Scan for the cell matching the given text and deliver its [X, Y] coordinate at center. 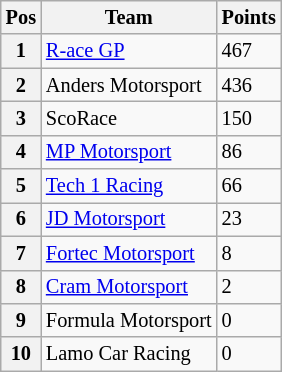
Fortec Motorsport [129, 253]
5 [21, 186]
7 [21, 253]
4 [21, 152]
1 [21, 51]
436 [249, 85]
Anders Motorsport [129, 85]
Points [249, 17]
86 [249, 152]
MP Motorsport [129, 152]
66 [249, 186]
Pos [21, 17]
Formula Motorsport [129, 320]
ScoRace [129, 118]
Cram Motorsport [129, 287]
150 [249, 118]
467 [249, 51]
Team [129, 17]
9 [21, 320]
3 [21, 118]
Lamo Car Racing [129, 354]
10 [21, 354]
23 [249, 219]
JD Motorsport [129, 219]
R-ace GP [129, 51]
Tech 1 Racing [129, 186]
6 [21, 219]
